Determine the [x, y] coordinate at the center of the cell enclosing the given text.  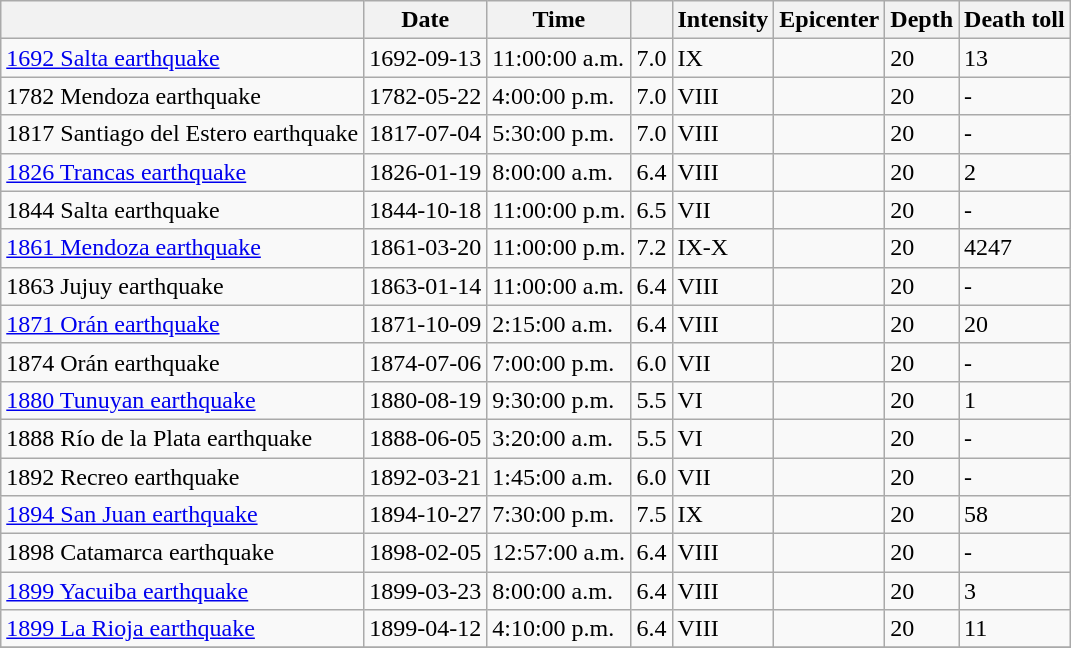
1 [1015, 400]
1888-06-05 [426, 438]
1898-02-05 [426, 553]
1874-07-06 [426, 362]
IX-X [723, 248]
1899-03-23 [426, 591]
1817-07-04 [426, 134]
4247 [1015, 248]
1888 Río de la Plata earthquake [182, 438]
2:15:00 a.m. [559, 324]
1880-08-19 [426, 400]
1894 San Juan earthquake [182, 515]
1863 Jujuy earthquake [182, 286]
7:00:00 p.m. [559, 362]
1871 Orán earthquake [182, 324]
Time [559, 20]
1692-09-13 [426, 58]
12:57:00 a.m. [559, 553]
Epicenter [830, 20]
1826-01-19 [426, 172]
1692 Salta earthquake [182, 58]
1899 La Rioja earthquake [182, 629]
7.5 [652, 515]
5:30:00 p.m. [559, 134]
1899-04-12 [426, 629]
1:45:00 a.m. [559, 477]
2 [1015, 172]
9:30:00 p.m. [559, 400]
1874 Orán earthquake [182, 362]
1892-03-21 [426, 477]
13 [1015, 58]
1844-10-18 [426, 210]
1844 Salta earthquake [182, 210]
7.2 [652, 248]
Intensity [723, 20]
3:20:00 a.m. [559, 438]
1898 Catamarca earthquake [182, 553]
58 [1015, 515]
4:10:00 p.m. [559, 629]
1817 Santiago del Estero earthquake [182, 134]
Date [426, 20]
1880 Tunuyan earthquake [182, 400]
1894-10-27 [426, 515]
1861-03-20 [426, 248]
1826 Trancas earthquake [182, 172]
3 [1015, 591]
Depth [922, 20]
6.5 [652, 210]
1782-05-22 [426, 96]
1861 Mendoza earthquake [182, 248]
Death toll [1015, 20]
1782 Mendoza earthquake [182, 96]
1892 Recreo earthquake [182, 477]
7:30:00 p.m. [559, 515]
1871-10-09 [426, 324]
4:00:00 p.m. [559, 96]
1899 Yacuiba earthquake [182, 591]
11 [1015, 629]
1863-01-14 [426, 286]
